Determine the [X, Y] coordinate at the center of the cell enclosing the given text.  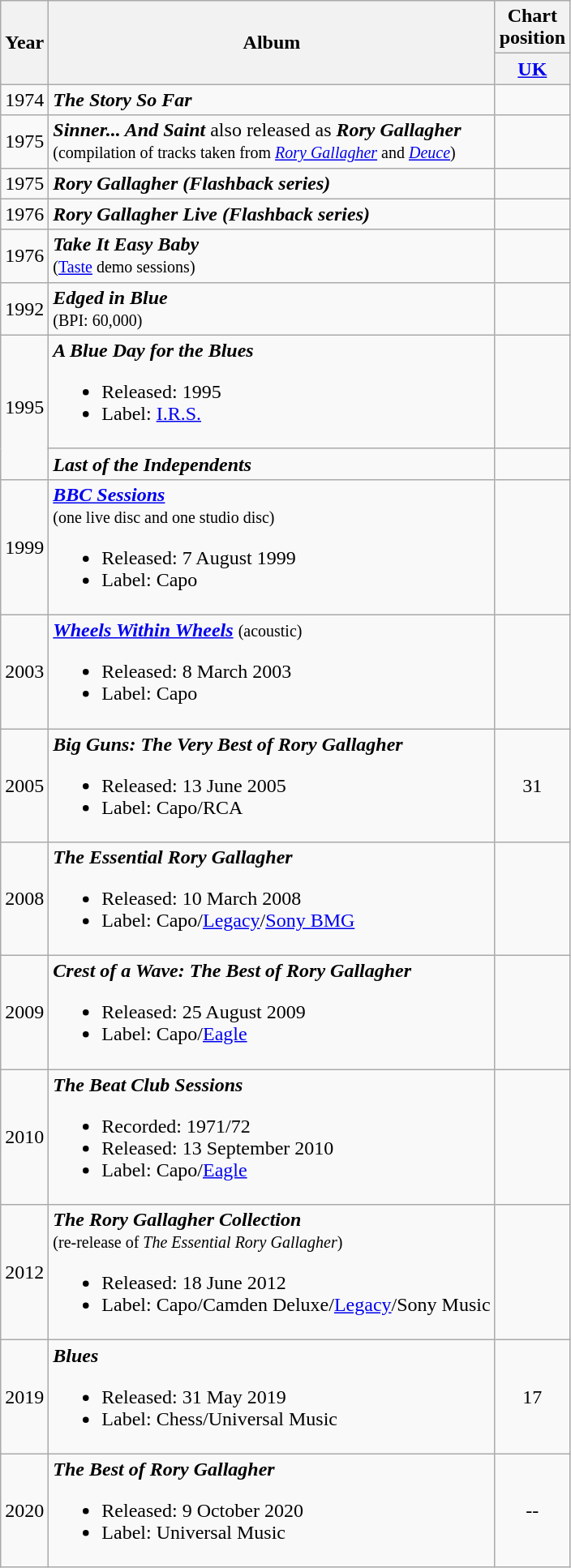
2003 [24, 671]
Crest of a Wave: The Best of Rory GallagherReleased: 25 August 2009Label: Capo/Eagle [272, 1013]
The Essential Rory GallagherReleased: 10 March 2008Label: Capo/Legacy/Sony BMG [272, 899]
Take It Easy Baby (Taste demo sessions) [272, 256]
Year [24, 42]
2009 [24, 1013]
2012 [24, 1273]
The Rory Gallagher Collection (re-release of The Essential Rory Gallagher)Released: 18 June 2012Label: Capo/Camden Deluxe/Legacy/Sony Music [272, 1273]
The Best of Rory GallagherReleased: 9 October 2020Label: Universal Music [272, 1510]
1974 [24, 100]
UK [532, 69]
-- [532, 1510]
Rory Gallagher (Flashback series) [272, 183]
31 [532, 785]
A Blue Day for the BluesReleased: 1995Label: I.R.S. [272, 392]
Rory Gallagher Live (Flashback series) [272, 214]
The Beat Club SessionsRecorded: 1971/72Released: 13 September 2010Label: Capo/Eagle [272, 1137]
Sinner... And Saint also released as Rory Gallagher (compilation of tracks taken from Rory Gallagher and Deuce) [272, 141]
17 [532, 1397]
Album [272, 42]
1992 [24, 308]
Last of the Independents [272, 464]
2019 [24, 1397]
Big Guns: The Very Best of Rory GallagherReleased: 13 June 2005Label: Capo/RCA [272, 785]
2010 [24, 1137]
2020 [24, 1510]
Chartposition [532, 28]
The Story So Far [272, 100]
1995 [24, 407]
Wheels Within Wheels (acoustic)Released: 8 March 2003Label: Capo [272, 671]
1999 [24, 546]
2005 [24, 785]
BBC Sessions (one live disc and one studio disc)Released: 7 August 1999Label: Capo [272, 546]
BluesReleased: 31 May 2019Label: Chess/Universal Music [272, 1397]
Edged in Blue (BPI: 60,000) [272, 308]
2008 [24, 899]
